Locate the cell with the specified text and output its [x, y] center coordinate. 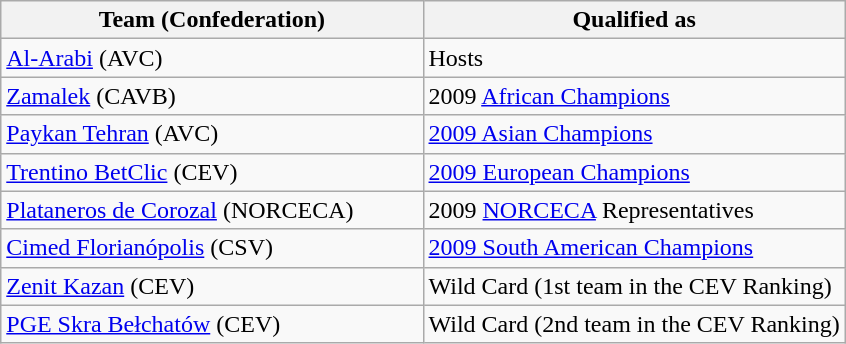
Team (Confederation) [212, 20]
2009 NORCECA Representatives [634, 210]
Zamalek (CAVB) [212, 96]
PGE Skra Bełchatów (CEV) [212, 324]
Al-Arabi (AVC) [212, 58]
Wild Card (1st team in the CEV Ranking) [634, 286]
Cimed Florianópolis (CSV) [212, 248]
Paykan Tehran (AVC) [212, 134]
2009 African Champions [634, 96]
2009 European Champions [634, 172]
Wild Card (2nd team in the CEV Ranking) [634, 324]
2009 Asian Champions [634, 134]
Plataneros de Corozal (NORCECA) [212, 210]
Zenit Kazan (CEV) [212, 286]
Hosts [634, 58]
Qualified as [634, 20]
2009 South American Champions [634, 248]
Trentino BetClic (CEV) [212, 172]
